Output the [x, y] coordinate of the center of the cell containing the given text.  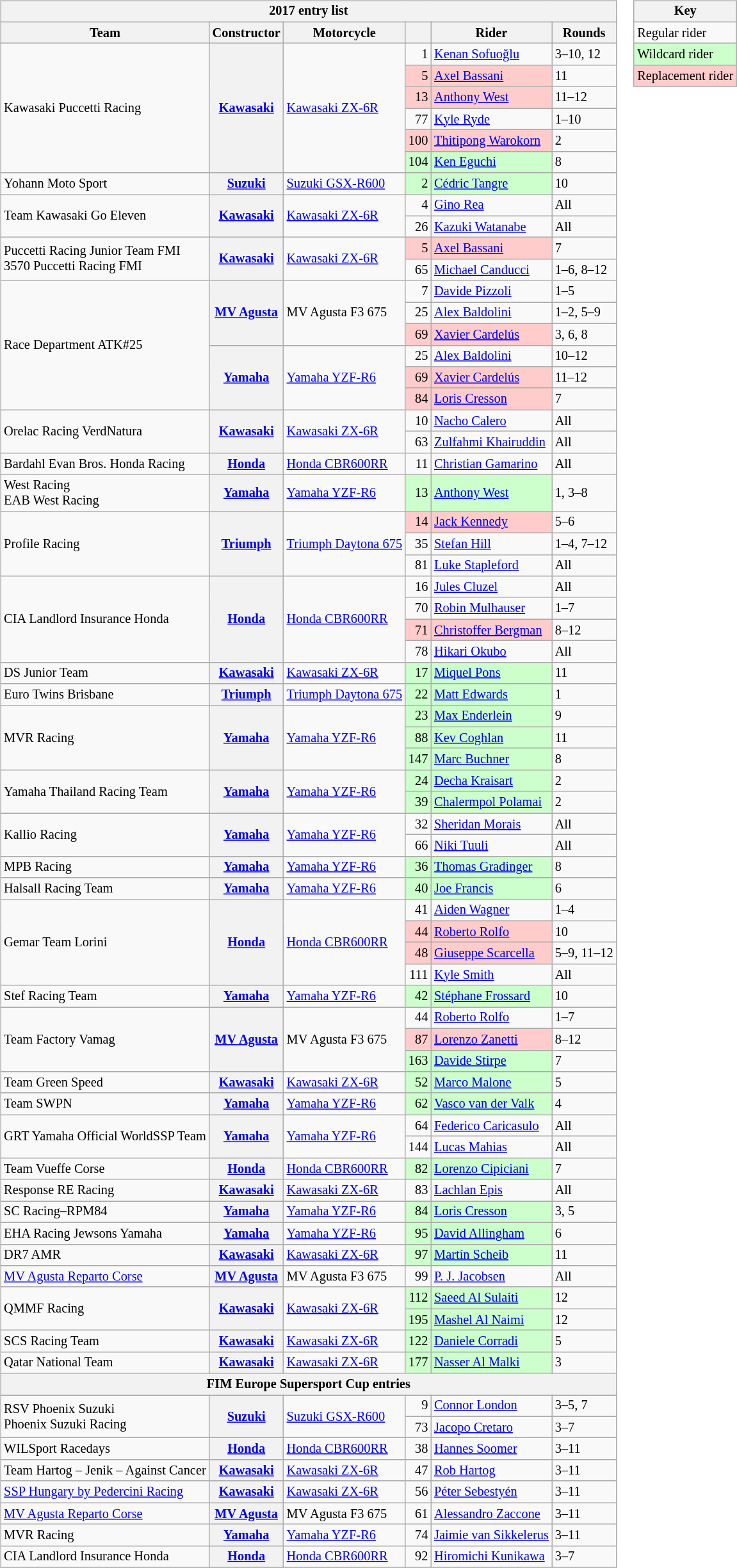
Jules Cluzel [492, 587]
Decha Kraisart [492, 781]
Lorenzo Cipiciani [492, 1168]
Stefan Hill [492, 544]
Nasser Al Malki [492, 1362]
82 [418, 1168]
112 [418, 1298]
81 [418, 565]
61 [418, 1514]
Max Enderlein [492, 716]
1–4 [584, 910]
3–5, 7 [584, 1406]
Team [105, 33]
83 [418, 1190]
MPB Racing [105, 867]
Replacement rider [685, 76]
78 [418, 652]
99 [418, 1277]
P. J. Jacobsen [492, 1277]
Team Green Speed [105, 1083]
Stéphane Frossard [492, 996]
Team Hartog – Jenik – Against Cancer [105, 1471]
Kyle Ryde [492, 119]
73 [418, 1427]
Zulfahmi Khairuddin [492, 442]
77 [418, 119]
177 [418, 1362]
Halsall Racing Team [105, 889]
Puccetti Racing Junior Team FMI3570 Puccetti Racing FMI [105, 259]
100 [418, 141]
104 [418, 162]
SCS Racing Team [105, 1341]
16 [418, 587]
Davide Stirpe [492, 1061]
Marc Buchner [492, 759]
Sheridan Morais [492, 824]
Daniele Corradi [492, 1341]
47 [418, 1471]
41 [418, 910]
Rider [492, 33]
Saeed Al Sulaiti [492, 1298]
2017 entry list [309, 12]
QMMF Racing [105, 1309]
Kyle Smith [492, 975]
5–6 [584, 522]
Marco Malone [492, 1083]
Connor London [492, 1406]
Stef Racing Team [105, 996]
88 [418, 738]
Euro Twins Brisbane [105, 695]
163 [418, 1061]
Nacho Calero [492, 421]
Hiromichi Kunikawa [492, 1556]
Orelac Racing VerdNatura [105, 432]
147 [418, 759]
1–6, 8–12 [584, 270]
62 [418, 1104]
Chalermpol Polamai [492, 802]
Lorenzo Zanetti [492, 1039]
24 [418, 781]
122 [418, 1341]
Mashel Al Naimi [492, 1320]
Aiden Wagner [492, 910]
144 [418, 1147]
38 [418, 1449]
42 [418, 996]
Profile Racing [105, 544]
97 [418, 1255]
Thitipong Warokorn [492, 141]
Joe Francis [492, 889]
65 [418, 270]
5–9, 11–12 [584, 953]
Wildcard rider [685, 54]
39 [418, 802]
3, 6, 8 [584, 334]
SSP Hungary by Pedercini Racing [105, 1492]
52 [418, 1083]
Ken Eguchi [492, 162]
71 [418, 630]
Regular rider [685, 33]
40 [418, 889]
Jack Kennedy [492, 522]
Christoffer Bergman [492, 630]
Niki Tuuli [492, 846]
Giuseppe Scarcella [492, 953]
Team Kawasaki Go Eleven [105, 216]
Miquel Pons [492, 673]
17 [418, 673]
Martín Scheib [492, 1255]
FIM Europe Supersport Cup entries [309, 1384]
Jacopo Cretaro [492, 1427]
GRT Yamaha Official WorldSSP Team [105, 1136]
195 [418, 1320]
48 [418, 953]
Team Vueffe Corse [105, 1168]
1–5 [584, 291]
Constructor [247, 33]
Rounds [584, 33]
Kev Coghlan [492, 738]
Team SWPN [105, 1104]
SC Racing–RPM84 [105, 1212]
Hikari Okubo [492, 652]
Kazuki Watanabe [492, 227]
WILSport Racedays [105, 1449]
Lachlan Epis [492, 1190]
DS Junior Team [105, 673]
DR7 AMR [105, 1255]
Key [685, 12]
111 [418, 975]
Rob Hartog [492, 1471]
87 [418, 1039]
Kawasaki Puccetti Racing [105, 108]
3, 5 [584, 1212]
Cédric Tangre [492, 184]
Robin Mulhauser [492, 608]
Hannes Soomer [492, 1449]
Luke Stapleford [492, 565]
Matt Edwards [492, 695]
70 [418, 608]
Kallio Racing [105, 835]
1–4, 7–12 [584, 544]
64 [418, 1126]
Péter Sebestyén [492, 1492]
West RacingEAB West Racing [105, 493]
1–2, 5–9 [584, 313]
Thomas Gradinger [492, 867]
14 [418, 522]
Davide Pizzoli [492, 291]
3 [584, 1362]
1–10 [584, 119]
74 [418, 1535]
63 [418, 442]
Kenan Sofuoğlu [492, 54]
56 [418, 1492]
Michael Canducci [492, 270]
92 [418, 1556]
Yohann Moto Sport [105, 184]
22 [418, 695]
10–12 [584, 356]
David Allingham [492, 1233]
1, 3–8 [584, 493]
Race Department ATK#25 [105, 345]
95 [418, 1233]
Team Factory Vamag [105, 1040]
35 [418, 544]
Motorcycle [344, 33]
Gino Rea [492, 206]
Federico Caricasulo [492, 1126]
RSV Phoenix SuzukiPhoenix Suzuki Racing [105, 1416]
Response RE Racing [105, 1190]
Vasco van der Valk [492, 1104]
EHA Racing Jewsons Yamaha [105, 1233]
Bardahl Evan Bros. Honda Racing [105, 464]
66 [418, 846]
Alessandro Zaccone [492, 1514]
36 [418, 867]
26 [418, 227]
Christian Gamarino [492, 464]
32 [418, 824]
Lucas Mahias [492, 1147]
3–10, 12 [584, 54]
Jaimie van Sikkelerus [492, 1535]
Yamaha Thailand Racing Team [105, 791]
23 [418, 716]
Qatar National Team [105, 1362]
Gemar Team Lorini [105, 942]
